Return [X, Y] of the center of cell containing provided text 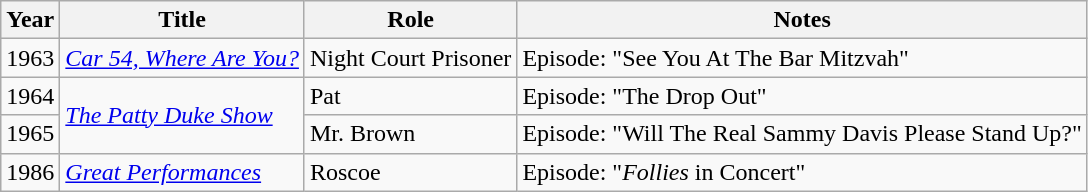
1965 [30, 134]
Year [30, 20]
Car 54, Where Are You? [182, 58]
1986 [30, 172]
Episode: "The Drop Out" [802, 96]
Episode: "See You At The Bar Mitzvah" [802, 58]
Episode: "Will The Real Sammy Davis Please Stand Up?" [802, 134]
Title [182, 20]
1963 [30, 58]
Notes [802, 20]
Great Performances [182, 172]
Roscoe [410, 172]
Episode: "Follies in Concert" [802, 172]
Pat [410, 96]
1964 [30, 96]
Role [410, 20]
The Patty Duke Show [182, 115]
Mr. Brown [410, 134]
Night Court Prisoner [410, 58]
